Return (x, y) of the center of cell containing provided text 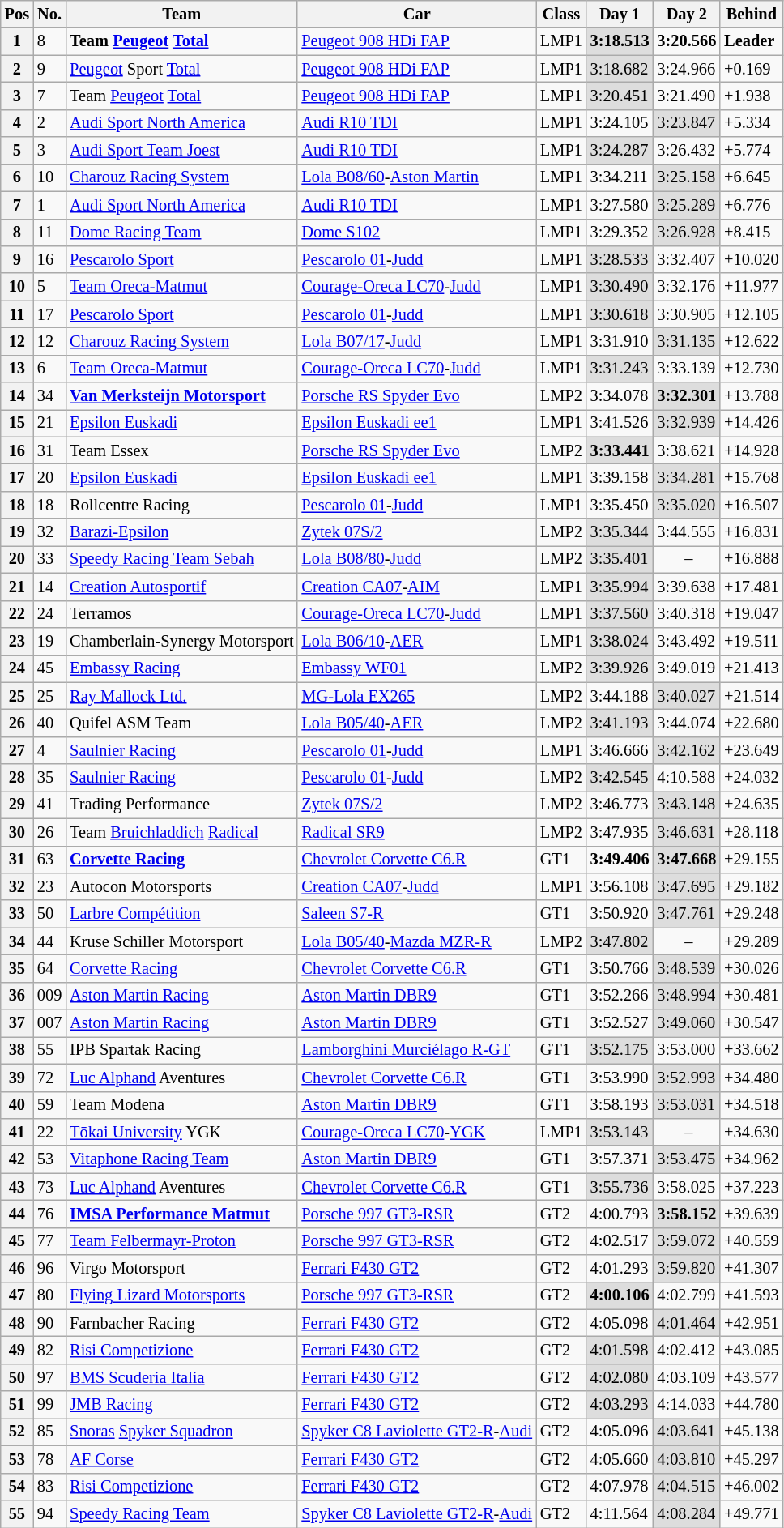
Snoras Spyker Squadron (181, 1432)
46 (17, 1269)
+12.105 (752, 314)
Kruse Schiller Motorsport (181, 941)
+34.480 (752, 1078)
3:52.527 (620, 1023)
3:53.990 (620, 1078)
3:53.475 (687, 1159)
3:23.847 (687, 123)
+28.118 (752, 832)
51 (17, 1405)
3:18.513 (620, 41)
Larbre Compétition (181, 914)
3:34.211 (620, 177)
Car (416, 14)
97 (49, 1377)
13 (17, 369)
3:41.526 (620, 423)
+30.481 (752, 996)
3:53.031 (687, 1105)
Class (561, 14)
Radical SR9 (416, 832)
4:00.106 (620, 1295)
IPB Spartak Racing (181, 1050)
49 (17, 1351)
+34.630 (752, 1132)
+12.622 (752, 341)
3:46.631 (687, 832)
Ray Mallock Ltd. (181, 696)
Behind (752, 14)
3:55.736 (620, 1187)
72 (49, 1078)
3:56.108 (620, 886)
3:42.162 (687, 750)
3:28.533 (620, 259)
+45.138 (752, 1432)
Virgo Motorsport (181, 1269)
3:35.994 (620, 587)
3:58.025 (687, 1187)
3:31.243 (620, 369)
4:02.412 (687, 1351)
+41.593 (752, 1295)
4:03.641 (687, 1432)
Farnbacher Racing (181, 1323)
BMS Scuderia Italia (181, 1377)
+19.511 (752, 641)
Chamberlain-Synergy Motorsport (181, 641)
3:24.966 (687, 69)
3:47.935 (620, 832)
39 (17, 1078)
+5.334 (752, 123)
Lola B05/40-AER (416, 723)
3:18.682 (620, 69)
4:08.284 (687, 1513)
4:01.293 (620, 1269)
Lola B08/80-Judd (416, 559)
+12.730 (752, 369)
+37.223 (752, 1187)
MG-Lola EX265 (416, 696)
3:39.158 (620, 477)
4:05.660 (620, 1459)
3:32.939 (687, 423)
47 (17, 1295)
007 (49, 1023)
3:44.188 (620, 696)
3:35.401 (620, 559)
+41.307 (752, 1269)
+49.771 (752, 1513)
+17.481 (752, 587)
4:03.293 (620, 1405)
Vitaphone Racing Team (181, 1159)
Autocon Motorsports (181, 886)
Lola B06/10-AER (416, 641)
4:05.096 (620, 1432)
Leader (752, 41)
15 (17, 423)
+24.032 (752, 778)
+6.776 (752, 205)
3:57.371 (620, 1159)
83 (49, 1487)
Lamborghini Murciélago R-GT (416, 1050)
+43.085 (752, 1351)
3:59.820 (687, 1269)
73 (49, 1187)
3:20.566 (687, 41)
28 (17, 778)
3:47.802 (620, 941)
3:41.193 (620, 723)
27 (17, 750)
3:34.281 (687, 477)
3:38.024 (620, 641)
3:52.175 (620, 1050)
4:02.799 (687, 1295)
IMSA Performance Matmut (181, 1214)
4:04.515 (687, 1487)
3:44.555 (687, 532)
37 (17, 1023)
4:01.464 (687, 1323)
4:01.598 (620, 1351)
3:52.993 (687, 1078)
Barazi-Epsilon (181, 532)
Peugeot Sport Total (181, 69)
Lola B05/40-Mazda MZR-R (416, 941)
3:35.020 (687, 505)
Dome S102 (416, 233)
3:49.019 (687, 668)
4:03.109 (687, 1377)
3:25.289 (687, 205)
4:03.810 (687, 1459)
Team Modena (181, 1105)
Trading Performance (181, 805)
3:39.926 (620, 668)
64 (49, 968)
+11.977 (752, 287)
+16.888 (752, 559)
4:07.978 (620, 1487)
+13.788 (752, 396)
3:30.618 (620, 314)
Quifel ASM Team (181, 723)
+46.002 (752, 1487)
No. (49, 14)
4:00.793 (620, 1214)
+15.768 (752, 477)
96 (49, 1269)
85 (49, 1432)
59 (49, 1105)
+19.047 (752, 614)
+29.248 (752, 914)
Dome Racing Team (181, 233)
+29.155 (752, 860)
43 (17, 1187)
Terramos (181, 614)
3:32.176 (687, 287)
Tōkai University YGK (181, 1132)
3:47.761 (687, 914)
3:26.432 (687, 151)
Audi Sport Team Joest (181, 151)
3:46.773 (620, 805)
+16.507 (752, 505)
36 (17, 996)
3:32.407 (687, 259)
3:21.490 (687, 96)
Flying Lizard Motorsports (181, 1295)
+30.547 (752, 1023)
52 (17, 1432)
80 (49, 1295)
Team (181, 14)
+14.426 (752, 423)
+21.514 (752, 696)
JMB Racing (181, 1405)
Embassy WF01 (416, 668)
+23.649 (752, 750)
3:48.539 (687, 968)
Creation CA07-Judd (416, 886)
+10.020 (752, 259)
+8.415 (752, 233)
3:24.105 (620, 123)
76 (49, 1214)
Day 1 (620, 14)
3:48.994 (687, 996)
3:31.910 (620, 341)
3:20.451 (620, 96)
48 (17, 1323)
+24.635 (752, 805)
+29.182 (752, 886)
4:14.033 (687, 1405)
4:05.098 (620, 1323)
3:53.000 (687, 1050)
3:29.352 (620, 233)
Speedy Racing Team Sebah (181, 559)
30 (17, 832)
3:50.920 (620, 914)
AF Corse (181, 1459)
3:43.148 (687, 805)
+42.951 (752, 1323)
009 (49, 996)
3:30.905 (687, 314)
78 (49, 1459)
+44.780 (752, 1405)
Rollcentre Racing (181, 505)
3:30.490 (620, 287)
99 (49, 1405)
3:33.441 (620, 450)
3:53.143 (620, 1132)
3:33.139 (687, 369)
+14.928 (752, 450)
3:31.135 (687, 341)
94 (49, 1513)
3:35.344 (620, 532)
+29.289 (752, 941)
4:10.588 (687, 778)
3:44.074 (687, 723)
+45.297 (752, 1459)
Courage-Oreca LC70-YGK (416, 1132)
90 (49, 1323)
63 (49, 860)
4:02.080 (620, 1377)
Team Bruichladdich Radical (181, 832)
3:24.287 (620, 151)
3:35.450 (620, 505)
77 (49, 1241)
3:37.560 (620, 614)
+40.559 (752, 1241)
3:47.668 (687, 860)
3:58.152 (687, 1214)
Team Felbermayr-Proton (181, 1241)
+1.938 (752, 96)
3:27.580 (620, 205)
Speedy Racing Team (181, 1513)
+0.169 (752, 69)
3:42.545 (620, 778)
3:49.060 (687, 1023)
3:58.193 (620, 1105)
Creation CA07-AIM (416, 587)
+43.577 (752, 1377)
Embassy Racing (181, 668)
+5.774 (752, 151)
3:40.027 (687, 696)
+21.413 (752, 668)
3:26.928 (687, 233)
54 (17, 1487)
Lola B08/60-Aston Martin (416, 177)
+6.645 (752, 177)
3:40.318 (687, 614)
82 (49, 1351)
42 (17, 1159)
3:46.666 (620, 750)
+16.831 (752, 532)
3:39.638 (687, 587)
3:43.492 (687, 641)
3:52.266 (620, 996)
29 (17, 805)
3:38.621 (687, 450)
Team Essex (181, 450)
Saleen S7-R (416, 914)
Van Merksteijn Motorsport (181, 396)
+39.639 (752, 1214)
3:47.695 (687, 886)
3:32.301 (687, 396)
+22.680 (752, 723)
Creation Autosportif (181, 587)
+33.662 (752, 1050)
4:02.517 (620, 1241)
3:25.158 (687, 177)
3:50.766 (620, 968)
+30.026 (752, 968)
38 (17, 1050)
3:59.072 (687, 1241)
Pos (17, 14)
4:11.564 (620, 1513)
3:49.406 (620, 860)
+34.518 (752, 1105)
Day 2 (687, 14)
+34.962 (752, 1159)
Lola B07/17-Judd (416, 341)
3:34.078 (620, 396)
